For the text-containing cell, return its midpoint in (X, Y) coordinate format. 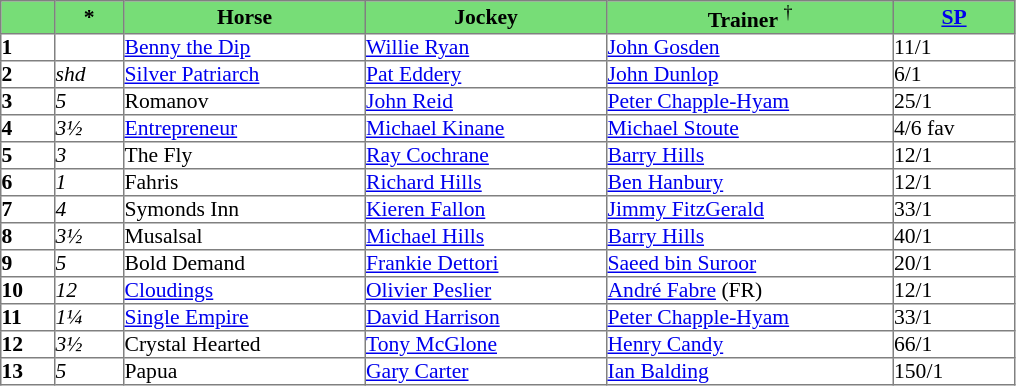
2 (28, 74)
9 (28, 262)
Trainer † (750, 18)
6 (28, 182)
Henry Candy (750, 344)
The Fly (245, 154)
* (90, 18)
1¼ (90, 316)
Entrepreneur (245, 128)
4/6 fav (954, 128)
Tony McGlone (486, 344)
Benny the Dip (245, 46)
Jimmy FitzGerald (750, 208)
Romanov (245, 100)
John Reid (486, 100)
SP (954, 18)
40/1 (954, 236)
John Gosden (750, 46)
Pat Eddery (486, 74)
Saeed bin Suroor (750, 262)
8 (28, 236)
Michael Hills (486, 236)
Michael Kinane (486, 128)
7 (28, 208)
Willie Ryan (486, 46)
Michael Stoute (750, 128)
Ray Cochrane (486, 154)
10 (28, 290)
66/1 (954, 344)
Fahris (245, 182)
Silver Patriarch (245, 74)
11 (28, 316)
Gary Carter (486, 370)
Ben Hanbury (750, 182)
Bold Demand (245, 262)
Olivier Peslier (486, 290)
Cloudings (245, 290)
Horse (245, 18)
Kieren Fallon (486, 208)
Single Empire (245, 316)
13 (28, 370)
Jockey (486, 18)
20/1 (954, 262)
Ian Balding (750, 370)
Crystal Hearted (245, 344)
Symonds Inn (245, 208)
11/1 (954, 46)
150/1 (954, 370)
Richard Hills (486, 182)
David Harrison (486, 316)
25/1 (954, 100)
Musalsal (245, 236)
John Dunlop (750, 74)
6/1 (954, 74)
shd (90, 74)
Frankie Dettori (486, 262)
André Fabre (FR) (750, 290)
Papua (245, 370)
